Capture the cell that displays the provided text and extract its (X, Y) central coordinate. 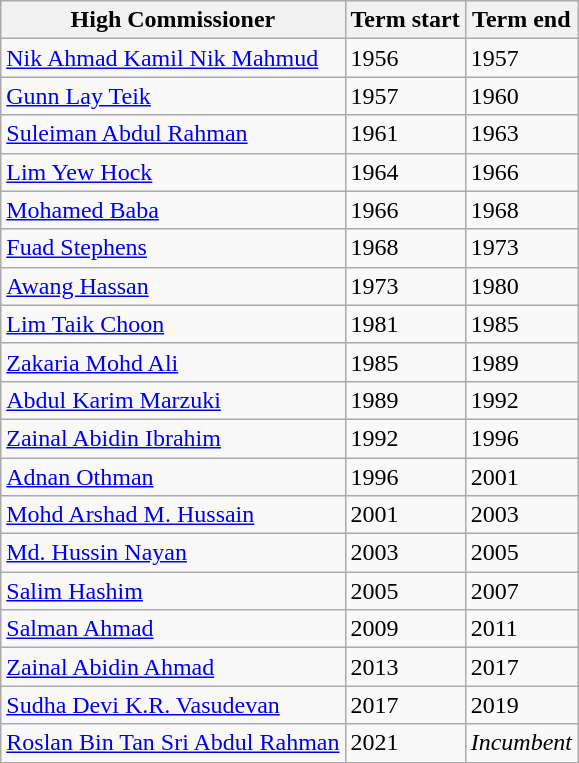
1964 (405, 172)
Lim Taik Choon (173, 324)
Term start (405, 20)
Mohd Arshad M. Hussain (173, 515)
Mohamed Baba (173, 210)
2021 (405, 743)
Lim Yew Hock (173, 172)
Abdul Karim Marzuki (173, 400)
1961 (405, 134)
1980 (521, 286)
Zainal Abidin Ahmad (173, 667)
Adnan Othman (173, 477)
Awang Hassan (173, 286)
Zakaria Mohd Ali (173, 362)
Incumbent (521, 743)
Md. Hussin Nayan (173, 553)
2009 (405, 629)
1960 (521, 96)
Sudha Devi K.R. Vasudevan (173, 705)
2019 (521, 705)
Salim Hashim (173, 591)
Gunn Lay Teik (173, 96)
Nik Ahmad Kamil Nik Mahmud (173, 58)
Term end (521, 20)
1981 (405, 324)
Roslan Bin Tan Sri Abdul Rahman (173, 743)
1963 (521, 134)
Suleiman Abdul Rahman (173, 134)
Fuad Stephens (173, 248)
High Commissioner (173, 20)
2013 (405, 667)
2007 (521, 591)
Salman Ahmad (173, 629)
Zainal Abidin Ibrahim (173, 438)
1956 (405, 58)
2011 (521, 629)
